Return (X, Y) of the center of cell containing provided text 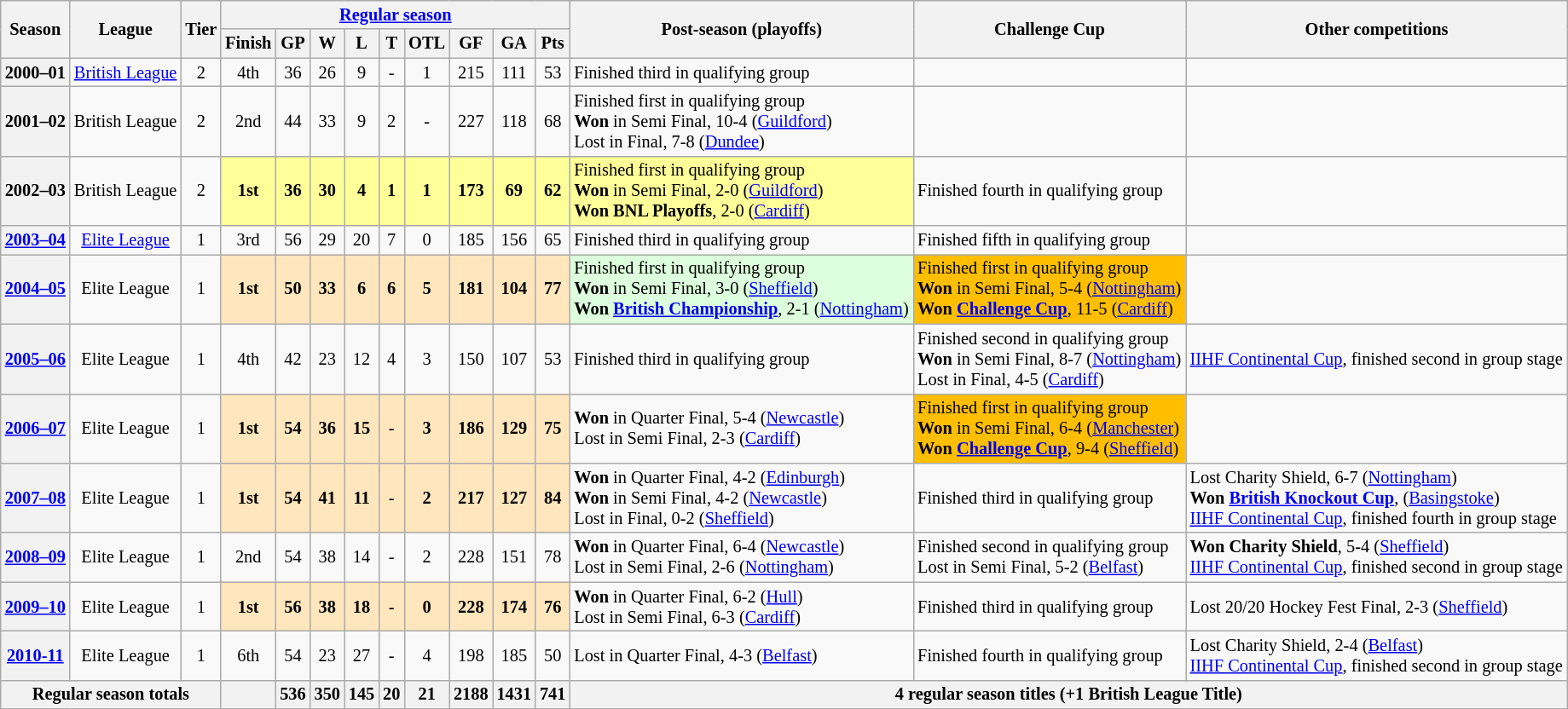
Regular season totals (111, 695)
29 (327, 240)
Lost in Quarter Final, 4-3 (Belfast) (742, 655)
Finish (248, 43)
21 (426, 695)
68 (553, 121)
44 (292, 121)
30 (327, 191)
536 (292, 695)
Tier (201, 29)
2007–08 (36, 498)
174 (515, 607)
League (125, 29)
Finished second in qualifying groupWon in Semi Final, 8-7 (Nottingham)Lost in Final, 4-5 (Cardiff) (1049, 359)
Lost Charity Shield, 2-4 (Belfast)IIHF Continental Cup, finished second in group stage (1377, 655)
2004–05 (36, 289)
2188 (471, 695)
L (362, 43)
217 (471, 498)
215 (471, 72)
2003–04 (36, 240)
5 (426, 289)
2006–07 (36, 429)
Won in Quarter Final, 5-4 (Newcastle)Lost in Semi Final, 2-3 (Cardiff) (742, 429)
145 (362, 695)
69 (515, 191)
118 (515, 121)
4 regular season titles (+1 British League Title) (1068, 695)
78 (553, 557)
129 (515, 429)
Finished first in qualifying groupWon in Semi Final, 10-4 (Guildford)Lost in Final, 7-8 (Dundee) (742, 121)
15 (362, 429)
Pts (553, 43)
IIHF Continental Cup, finished second in group stage (1377, 359)
173 (471, 191)
Won in Quarter Final, 4-2 (Edinburgh)Won in Semi Final, 4-2 (Newcastle)Lost in Final, 0-2 (Sheffield) (742, 498)
84 (553, 498)
2005–06 (36, 359)
GA (515, 43)
1431 (515, 695)
GF (471, 43)
11 (362, 498)
741 (553, 695)
Finished first in qualifying group Won in Semi Final, 2-0 (Guildford)Won BNL Playoffs, 2-0 (Cardiff) (742, 191)
Won in Quarter Final, 6-2 (Hull)Lost in Semi Final, 6-3 (Cardiff) (742, 607)
77 (553, 289)
75 (553, 429)
Other competitions (1377, 29)
14 (362, 557)
181 (471, 289)
18 (362, 607)
186 (471, 429)
Finished second in qualifying groupLost in Semi Final, 5-2 (Belfast) (1049, 557)
Finished first in qualifying groupWon in Semi Final, 3-0 (Sheffield)Won British Championship, 2-1 (Nottingham) (742, 289)
T (391, 43)
Finished fifth in qualifying group (1049, 240)
Finished first in qualifying groupWon in Semi Final, 6-4 (Manchester)Won Challenge Cup, 9-4 (Sheffield) (1049, 429)
Season (36, 29)
350 (327, 695)
227 (471, 121)
2001–02 (36, 121)
42 (292, 359)
41 (327, 498)
151 (515, 557)
W (327, 43)
Post-season (playoffs) (742, 29)
156 (515, 240)
2000–01 (36, 72)
62 (553, 191)
27 (362, 655)
26 (327, 72)
OTL (426, 43)
198 (471, 655)
Challenge Cup (1049, 29)
127 (515, 498)
111 (515, 72)
Won Charity Shield, 5-4 (Sheffield)IIHF Continental Cup, finished second in group stage (1377, 557)
6th (248, 655)
2010-11 (36, 655)
Lost 20/20 Hockey Fest Final, 2-3 (Sheffield) (1377, 607)
2009–10 (36, 607)
150 (471, 359)
76 (553, 607)
2008–09 (36, 557)
65 (553, 240)
3rd (248, 240)
107 (515, 359)
Regular season (396, 14)
Finished first in qualifying groupWon in Semi Final, 5-4 (Nottingham)Won Challenge Cup, 11-5 (Cardiff) (1049, 289)
104 (515, 289)
12 (362, 359)
7 (391, 240)
Lost Charity Shield, 6-7 (Nottingham)Won British Knockout Cup, (Basingstoke)IIHF Continental Cup, finished fourth in group stage (1377, 498)
GP (292, 43)
2002–03 (36, 191)
Won in Quarter Final, 6-4 (Newcastle)Lost in Semi Final, 2-6 (Nottingham) (742, 557)
